Return the [x, y] coordinate for the center point of the cell that contains the specified text.  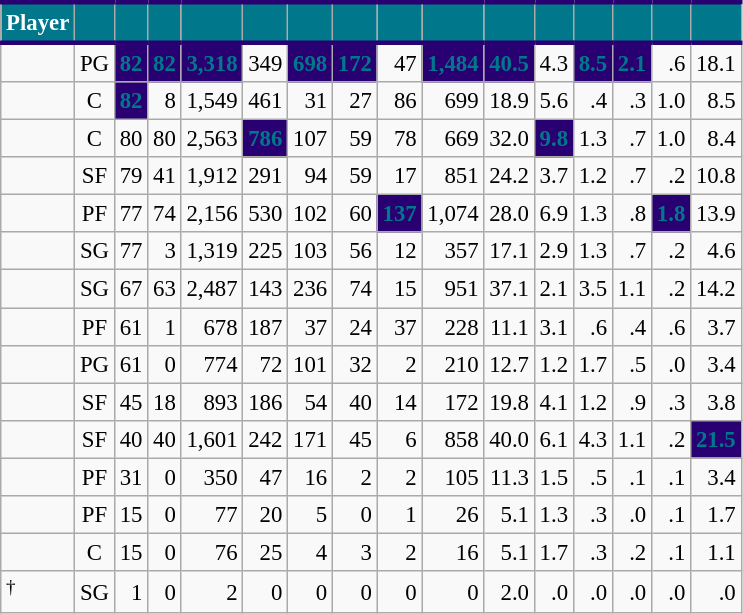
2,156 [212, 214]
Player [38, 22]
137 [400, 214]
12.7 [509, 364]
67 [130, 289]
40.0 [509, 439]
72 [266, 364]
† [38, 592]
786 [266, 139]
3.1 [554, 327]
54 [310, 402]
3.5 [592, 289]
76 [212, 552]
24 [354, 327]
6.1 [554, 439]
102 [310, 214]
1.5 [554, 477]
1,912 [212, 176]
56 [354, 251]
105 [453, 477]
27 [354, 101]
4.6 [716, 251]
774 [212, 364]
79 [130, 176]
357 [453, 251]
21.5 [716, 439]
186 [266, 402]
9.8 [554, 139]
60 [354, 214]
18.9 [509, 101]
349 [266, 62]
2,563 [212, 139]
20 [266, 515]
5 [310, 515]
26 [453, 515]
101 [310, 364]
3,318 [212, 62]
17.1 [509, 251]
1,484 [453, 62]
14.2 [716, 289]
698 [310, 62]
11.3 [509, 477]
2.0 [509, 592]
242 [266, 439]
143 [266, 289]
24.2 [509, 176]
3.8 [716, 402]
461 [266, 101]
12 [400, 251]
4.1 [554, 402]
350 [212, 477]
28.0 [509, 214]
14 [400, 402]
1,601 [212, 439]
.8 [632, 214]
63 [164, 289]
11.1 [509, 327]
18 [164, 402]
6.9 [554, 214]
8 [164, 101]
41 [164, 176]
18.1 [716, 62]
951 [453, 289]
210 [453, 364]
291 [266, 176]
40.5 [509, 62]
25 [266, 552]
1,074 [453, 214]
187 [266, 327]
228 [453, 327]
236 [310, 289]
19.8 [509, 402]
107 [310, 139]
171 [310, 439]
858 [453, 439]
1,549 [212, 101]
94 [310, 176]
13.9 [716, 214]
4 [310, 552]
6 [400, 439]
17 [400, 176]
669 [453, 139]
.9 [632, 402]
2,487 [212, 289]
8.4 [716, 139]
851 [453, 176]
699 [453, 101]
32.0 [509, 139]
10.8 [716, 176]
1.8 [672, 214]
86 [400, 101]
1,319 [212, 251]
893 [212, 402]
5.6 [554, 101]
78 [400, 139]
2.9 [554, 251]
530 [266, 214]
678 [212, 327]
37.1 [509, 289]
103 [310, 251]
32 [354, 364]
225 [266, 251]
